From the cell containing the given text, extract its center point as (X, Y) coordinate. 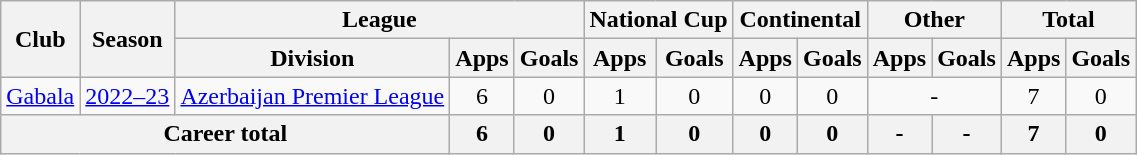
Total (1068, 20)
National Cup (658, 20)
Career total (226, 134)
Other (934, 20)
Division (312, 58)
Gabala (40, 96)
Season (128, 39)
Azerbaijan Premier League (312, 96)
League (380, 20)
2022–23 (128, 96)
Continental (800, 20)
Club (40, 39)
